Pinpoint the cell where the given text exists, returning its (X, Y) midpoint coordinate. 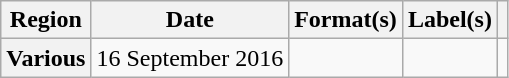
Date (190, 20)
Region (46, 20)
Format(s) (346, 20)
Label(s) (450, 20)
16 September 2016 (190, 58)
Various (46, 58)
